Extract the [x, y] coordinate from the center of the cell holding the provided text.  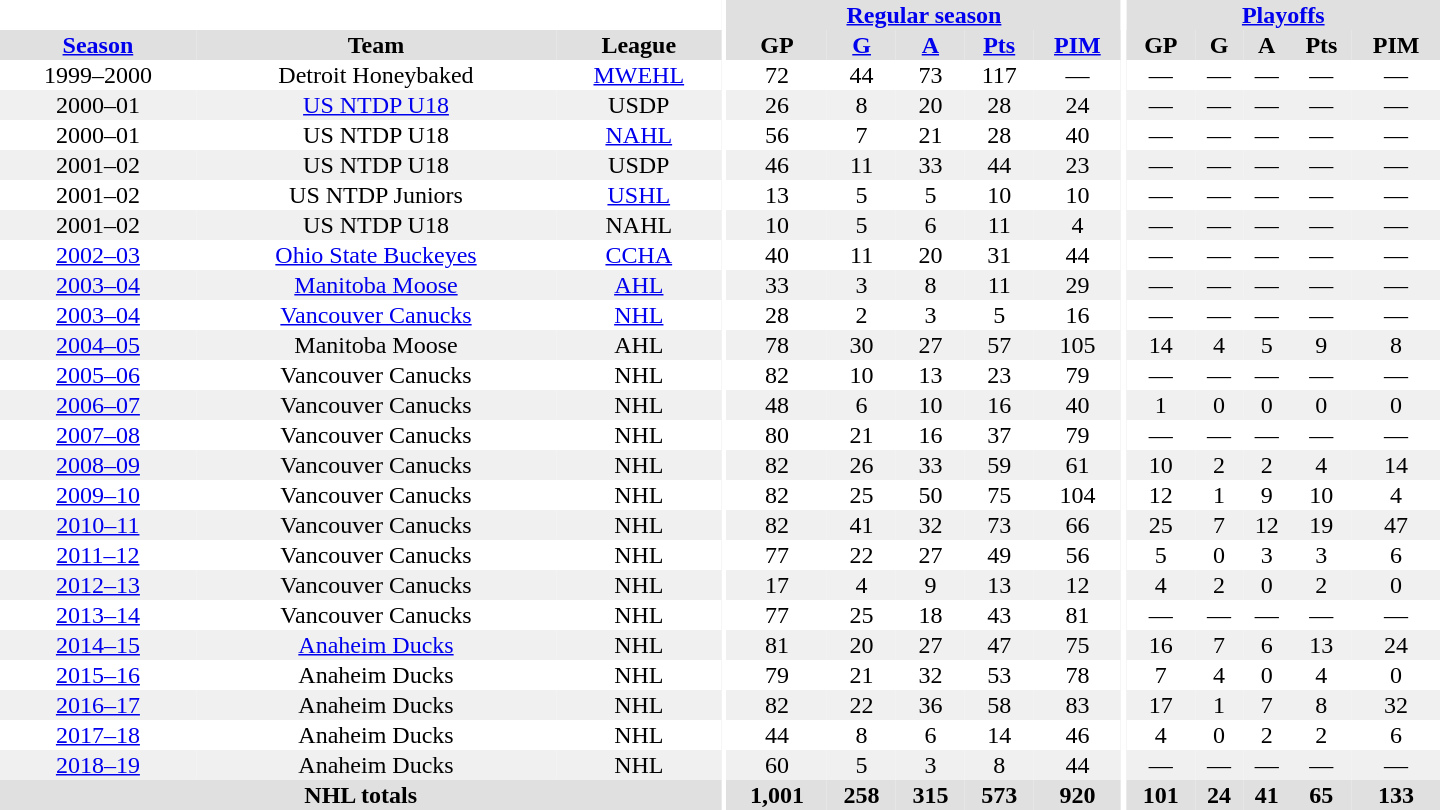
50 [930, 495]
37 [1000, 435]
29 [1078, 285]
61 [1078, 465]
49 [1000, 555]
920 [1078, 795]
2005–06 [98, 375]
59 [1000, 465]
2013–14 [98, 615]
2006–07 [98, 405]
105 [1078, 345]
43 [1000, 615]
80 [778, 435]
83 [1078, 705]
Playoffs [1283, 15]
2018–19 [98, 765]
NHL totals [360, 795]
101 [1160, 795]
66 [1078, 525]
Regular season [924, 15]
573 [1000, 795]
Season [98, 45]
31 [1000, 255]
2007–08 [98, 435]
58 [1000, 705]
Ohio State Buckeyes [376, 255]
315 [930, 795]
League [638, 45]
258 [862, 795]
48 [778, 405]
MWEHL [638, 75]
60 [778, 765]
72 [778, 75]
2010–11 [98, 525]
18 [930, 615]
USHL [638, 195]
2002–03 [98, 255]
104 [1078, 495]
19 [1322, 525]
57 [1000, 345]
2009–10 [98, 495]
CCHA [638, 255]
2014–15 [98, 645]
2015–16 [98, 675]
117 [1000, 75]
65 [1322, 795]
2008–09 [98, 465]
53 [1000, 675]
133 [1396, 795]
2004–05 [98, 345]
1999–2000 [98, 75]
1,001 [778, 795]
2011–12 [98, 555]
Team [376, 45]
2012–13 [98, 585]
2017–18 [98, 735]
36 [930, 705]
2016–17 [98, 705]
US NTDP Juniors [376, 195]
Detroit Honeybaked [376, 75]
30 [862, 345]
